Output the [X, Y] coordinate of the center of the cell containing the given text.  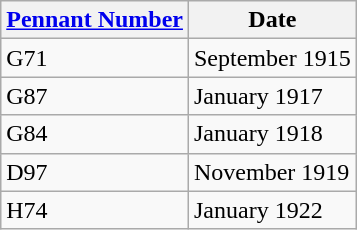
January 1918 [272, 134]
G84 [95, 134]
H74 [95, 210]
January 1917 [272, 96]
Date [272, 20]
D97 [95, 172]
September 1915 [272, 58]
G71 [95, 58]
Pennant Number [95, 20]
January 1922 [272, 210]
G87 [95, 96]
November 1919 [272, 172]
